Detect which cell encompasses the target text, then output its [x, y] center coordinate. 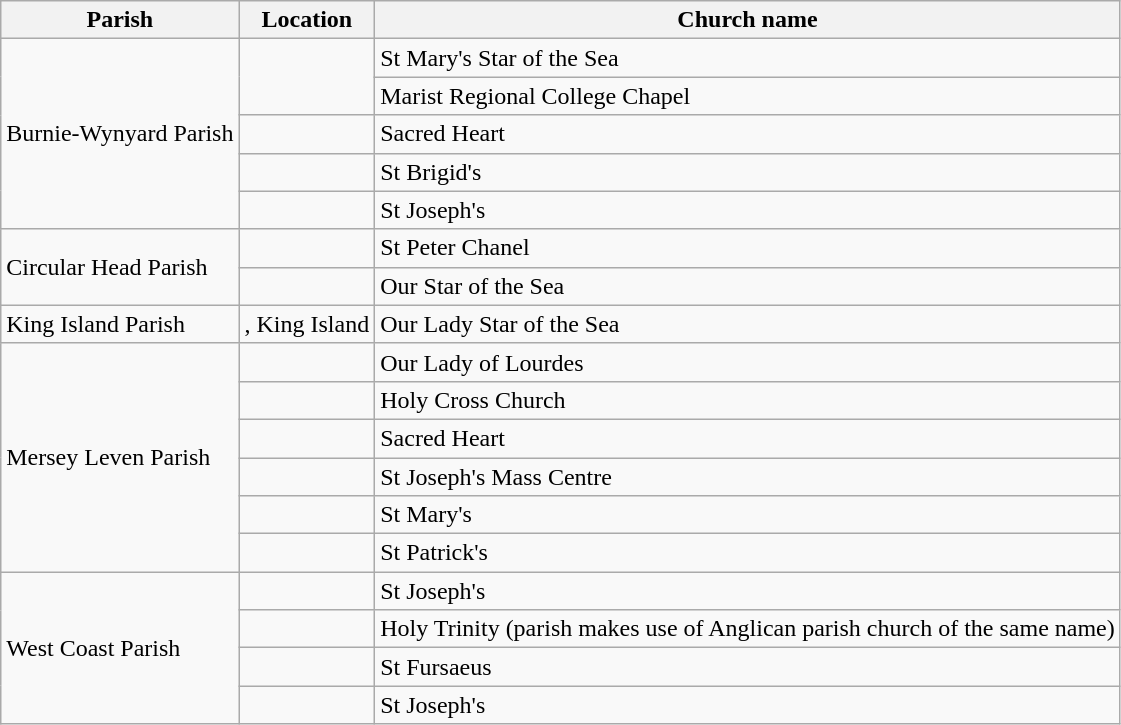
Our Star of the Sea [748, 286]
Mersey Leven Parish [120, 457]
Marist Regional College Chapel [748, 96]
St Mary's Star of the Sea [748, 58]
Holy Cross Church [748, 400]
St Joseph's Mass Centre [748, 477]
West Coast Parish [120, 648]
St Brigid's [748, 172]
Circular Head Parish [120, 267]
King Island Parish [120, 324]
Our Lady Star of the Sea [748, 324]
Parish [120, 20]
Our Lady of Lourdes [748, 362]
Holy Trinity (parish makes use of Anglican parish church of the same name) [748, 629]
St Peter Chanel [748, 248]
St Patrick's [748, 553]
Location [307, 20]
St Fursaeus [748, 667]
Church name [748, 20]
, King Island [307, 324]
Burnie-Wynyard Parish [120, 134]
St Mary's [748, 515]
